Output the (X, Y) coordinate of the center of the cell containing the given text.  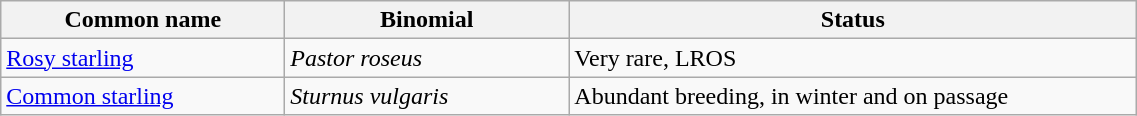
Abundant breeding, in winter and on passage (853, 96)
Rosy starling (143, 58)
Sturnus vulgaris (427, 96)
Status (853, 20)
Common name (143, 20)
Binomial (427, 20)
Very rare, LROS (853, 58)
Pastor roseus (427, 58)
Common starling (143, 96)
